Locate the cell with the specified text and output its (x, y) center coordinate. 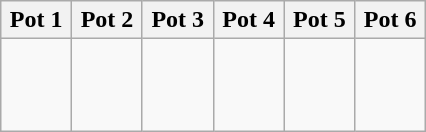
Pot 6 (390, 20)
Pot 4 (248, 20)
Pot 2 (108, 20)
Pot 5 (320, 20)
Pot 1 (36, 20)
Pot 3 (178, 20)
